Capture the cell that displays the provided text and extract its [X, Y] central coordinate. 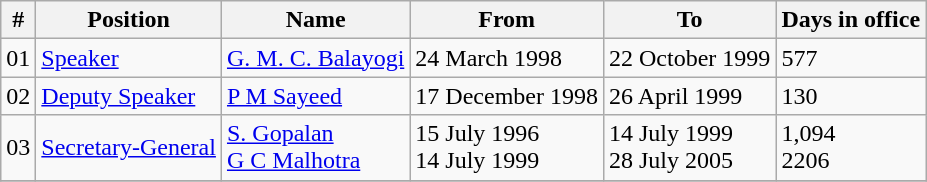
17 December 1998 [507, 96]
22 October 1999 [689, 58]
S. GopalanG C Malhotra [315, 148]
26 April 1999 [689, 96]
Name [315, 20]
Days in office [851, 20]
24 March 1998 [507, 58]
Speaker [129, 58]
14 July 199928 July 2005 [689, 148]
130 [851, 96]
01 [18, 58]
577 [851, 58]
Deputy Speaker [129, 96]
From [507, 20]
15 July 199614 July 1999 [507, 148]
Position [129, 20]
Secretary-General [129, 148]
1,0942206 [851, 148]
# [18, 20]
To [689, 20]
02 [18, 96]
03 [18, 148]
P M Sayeed [315, 96]
G. M. C. Balayogi [315, 58]
